For the text-containing cell, return its midpoint in (x, y) coordinate format. 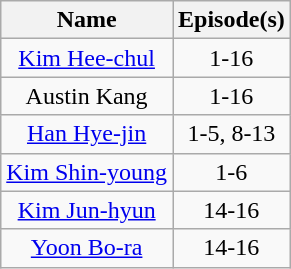
Kim Shin-young (87, 172)
Name (87, 20)
Episode(s) (231, 20)
Kim Jun-hyun (87, 210)
1-6 (231, 172)
Kim Hee-chul (87, 58)
Austin Kang (87, 96)
Han Hye-jin (87, 134)
Yoon Bo-ra (87, 248)
1-5, 8-13 (231, 134)
